Identify which cell holds the provided text, then report its [x, y] central coordinate. 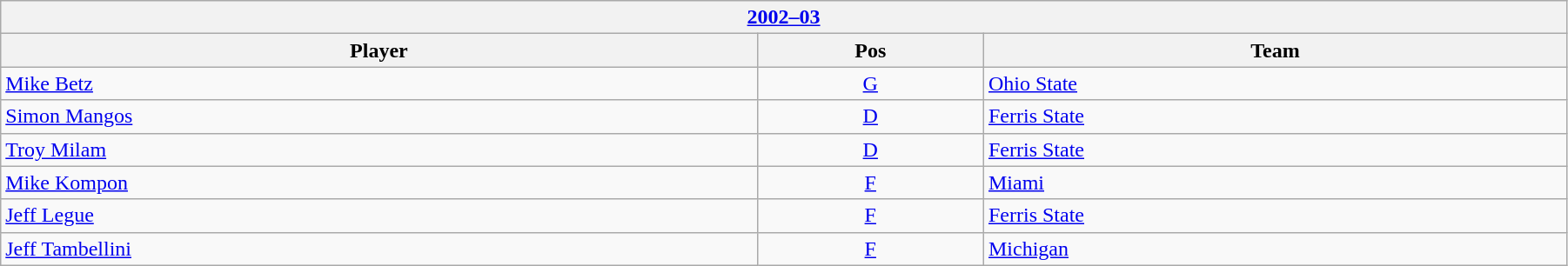
Mike Betz [379, 83]
Jeff Tambellini [379, 249]
G [870, 83]
Player [379, 50]
Team [1275, 50]
2002–03 [784, 17]
Pos [870, 50]
Mike Kompon [379, 183]
Simon Mangos [379, 116]
Troy Milam [379, 150]
Michigan [1275, 249]
Ohio State [1275, 83]
Jeff Legue [379, 216]
Miami [1275, 183]
